Detect which cell encompasses the target text, then output its [X, Y] center coordinate. 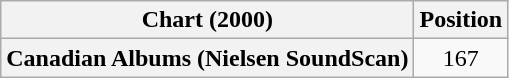
Position [461, 20]
Canadian Albums (Nielsen SoundScan) [208, 58]
Chart (2000) [208, 20]
167 [461, 58]
